Extract the [x, y] coordinate from the center of the cell holding the provided text.  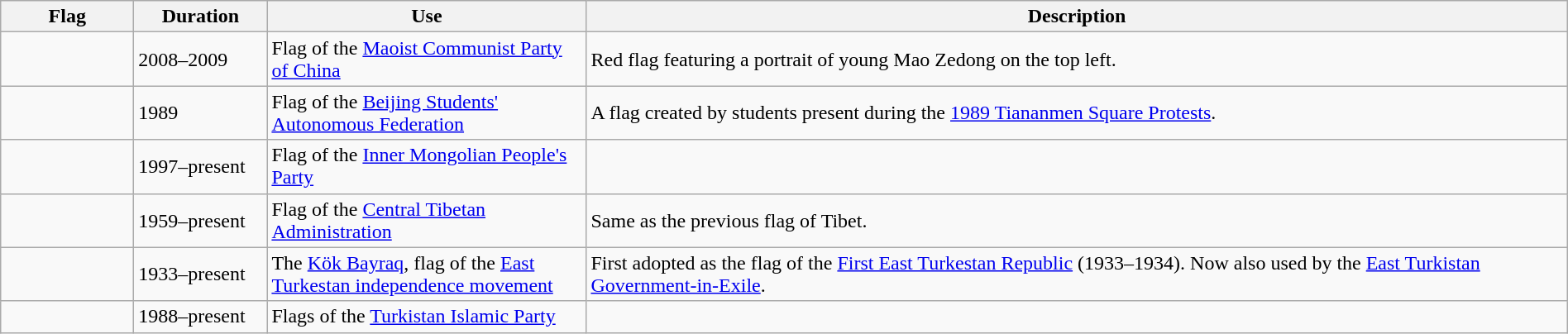
Same as the previous flag of Tibet. [1077, 220]
2008–2009 [200, 60]
1959–present [200, 220]
A flag created by students present during the 1989 Tiananmen Square Protests. [1077, 112]
Flag of the Beijing Students' Autonomous Federation [427, 112]
Use [427, 17]
Flags of the Turkistan Islamic Party [427, 317]
1989 [200, 112]
Description [1077, 17]
Duration [200, 17]
Red flag featuring a portrait of young Mao Zedong on the top left. [1077, 60]
Flag [68, 17]
The Kök Bayraq, flag of the East Turkestan independence movement [427, 274]
1988–present [200, 317]
Flag of the Central Tibetan Administration [427, 220]
Flag of the Inner Mongolian People's Party [427, 167]
1997–present [200, 167]
First adopted as the flag of the First East Turkestan Republic (1933–1934). Now also used by the East Turkistan Government-in-Exile. [1077, 274]
1933–present [200, 274]
Flag of the Maoist Communist Party of China [427, 60]
